Identify which cell holds the provided text, then report its [x, y] central coordinate. 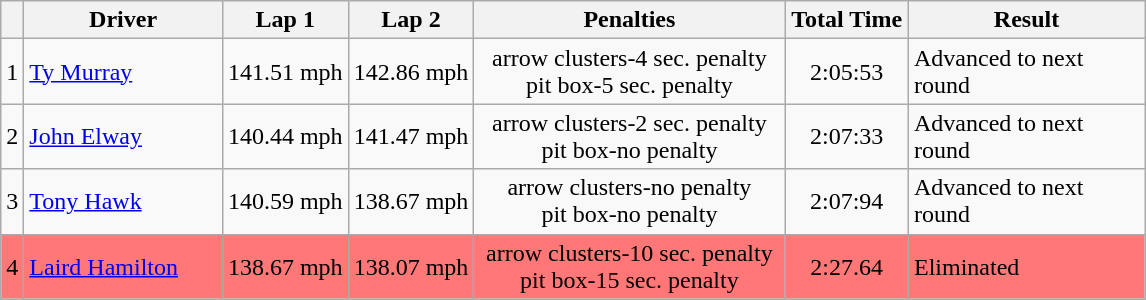
Tony Hawk [124, 202]
1 [12, 72]
2:05:53 [847, 72]
arrow clusters-2 sec. penaltypit box-no penalty [630, 136]
John Elway [124, 136]
140.44 mph [285, 136]
arrow clusters-4 sec. penaltypit box-5 sec. penalty [630, 72]
4 [12, 266]
Eliminated [1026, 266]
3 [12, 202]
arrow clusters-no penaltypit box-no penalty [630, 202]
Total Time [847, 20]
142.86 mph [411, 72]
140.59 mph [285, 202]
141.51 mph [285, 72]
arrow clusters-10 sec. penaltypit box-15 sec. penalty [630, 266]
Ty Murray [124, 72]
Lap 2 [411, 20]
2:07:94 [847, 202]
Result [1026, 20]
Penalties [630, 20]
Laird Hamilton [124, 266]
138.07 mph [411, 266]
141.47 mph [411, 136]
Lap 1 [285, 20]
2:27.64 [847, 266]
2:07:33 [847, 136]
Driver [124, 20]
2 [12, 136]
